Search for the cell housing the specified text and yield its [x, y] center coordinate. 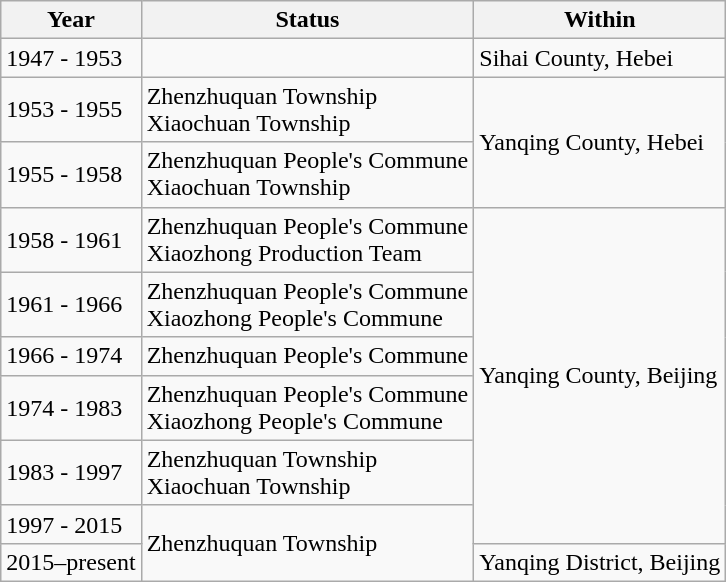
Yanqing District, Beijing [600, 562]
1966 - 1974 [71, 356]
1974 - 1983 [71, 408]
1983 - 1997 [71, 472]
Zhenzhuquan People's Commune [308, 356]
Sihai County, Hebei [600, 58]
Year [71, 20]
Status [308, 20]
Zhenzhuquan People's CommuneXiaochuan Township [308, 174]
Yanqing County, Hebei [600, 142]
1947 - 1953 [71, 58]
1961 - 1966 [71, 304]
2015–present [71, 562]
Zhenzhuquan Township [308, 543]
Within [600, 20]
1997 - 2015 [71, 524]
Zhenzhuquan People's CommuneXiaozhong Production Team [308, 240]
1953 - 1955 [71, 110]
1955 - 1958 [71, 174]
Yanqing County, Beijing [600, 375]
1958 - 1961 [71, 240]
